From the cell containing the given text, extract its center point as [X, Y] coordinate. 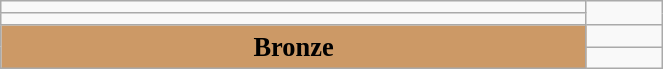
Bronze [294, 46]
